Output the (X, Y) coordinate of the center of the cell containing the given text.  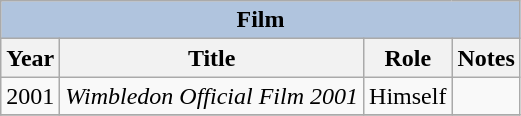
Year (30, 58)
Himself (408, 96)
Film (261, 20)
Wimbledon Official Film 2001 (212, 96)
Notes (486, 58)
2001 (30, 96)
Role (408, 58)
Title (212, 58)
